Locate the cell with the specified text and output its [X, Y] center coordinate. 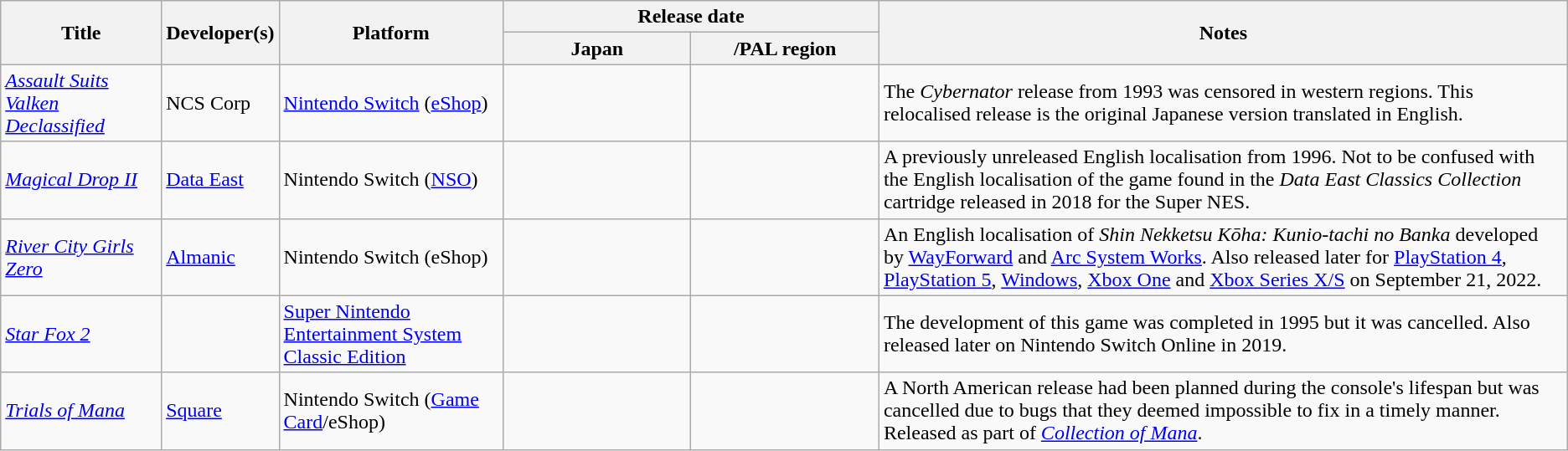
Super Nintendo Entertainment System Classic Edition [391, 334]
Release date [692, 17]
Japan [597, 49]
/PAL region [785, 49]
Title [81, 33]
Nintendo Switch (NSO) [391, 180]
Trials of Mana [81, 411]
NCS Corp [220, 103]
Nintendo Switch (Game Card/eShop) [391, 411]
Data East [220, 180]
Almanic [220, 257]
The development of this game was completed in 1995 but it was cancelled. Also released later on Nintendo Switch Online in 2019. [1223, 334]
Platform [391, 33]
The Cybernator release from 1993 was censored in western regions. This relocalised release is the original Japanese version translated in English. [1223, 103]
Assault Suits Valken Declassified [81, 103]
River City Girls Zero [81, 257]
Notes [1223, 33]
Square [220, 411]
Magical Drop II [81, 180]
Star Fox 2 [81, 334]
Developer(s) [220, 33]
